Locate the cell with the specified text and output its (X, Y) center coordinate. 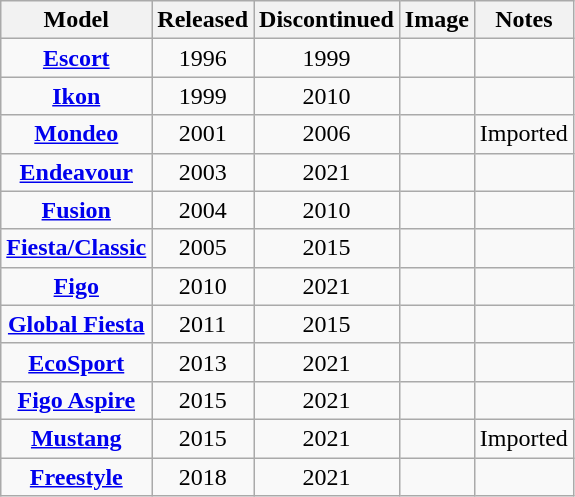
Figo Aspire (76, 400)
Ikon (76, 96)
Fusion (76, 210)
Global Fiesta (76, 324)
Model (76, 20)
Notes (524, 20)
Fiesta/Classic (76, 248)
Released (203, 20)
Freestyle (76, 477)
2001 (203, 134)
2013 (203, 362)
Image (436, 20)
Figo (76, 286)
Endeavour (76, 172)
2003 (203, 172)
Mustang (76, 438)
1996 (203, 58)
2004 (203, 210)
EcoSport (76, 362)
Escort (76, 58)
Discontinued (327, 20)
2018 (203, 477)
2011 (203, 324)
2006 (327, 134)
Mondeo (76, 134)
2005 (203, 248)
